Determine the (x, y) coordinate at the center of the cell enclosing the given text.  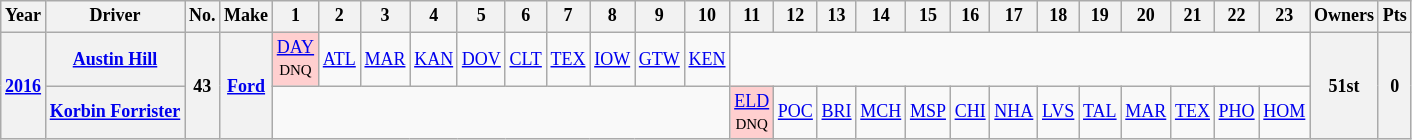
23 (1284, 16)
MSP (928, 113)
Pts (1394, 16)
KAN (434, 59)
Ford (246, 86)
9 (659, 16)
15 (928, 16)
TAL (1100, 113)
13 (836, 16)
14 (881, 16)
11 (752, 16)
17 (1014, 16)
BRI (836, 113)
43 (202, 86)
2 (339, 16)
3 (385, 16)
DAYDNQ (295, 59)
Austin Hill (114, 59)
21 (1193, 16)
8 (612, 16)
ELDDNQ (752, 113)
2016 (24, 86)
12 (796, 16)
ATL (339, 59)
7 (568, 16)
HOM (1284, 113)
0 (1394, 86)
20 (1146, 16)
NHA (1014, 113)
MCH (881, 113)
GTW (659, 59)
5 (481, 16)
POC (796, 113)
CHI (970, 113)
No. (202, 16)
Korbin Forrister (114, 113)
CLT (526, 59)
1 (295, 16)
PHO (1236, 113)
Year (24, 16)
6 (526, 16)
22 (1236, 16)
KEN (707, 59)
DOV (481, 59)
19 (1100, 16)
16 (970, 16)
51st (1344, 86)
10 (707, 16)
LVS (1058, 113)
Make (246, 16)
Driver (114, 16)
Owners (1344, 16)
IOW (612, 59)
4 (434, 16)
18 (1058, 16)
